Provide the [x, y] coordinate of the cell's center where the given text is located.  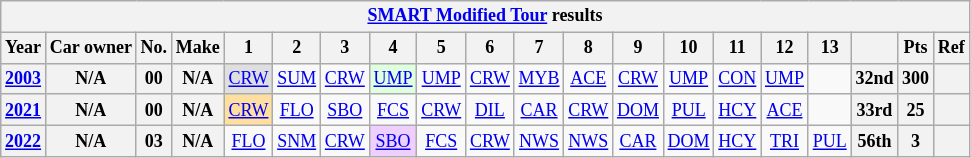
32nd [874, 78]
5 [442, 48]
03 [154, 140]
300 [916, 78]
Make [198, 48]
56th [874, 140]
Car owner [90, 48]
CON [738, 78]
Ref [951, 48]
TRI [785, 140]
4 [393, 48]
7 [539, 48]
13 [830, 48]
25 [916, 110]
SMART Modified Tour results [485, 16]
11 [738, 48]
SUM [297, 78]
Year [24, 48]
33rd [874, 110]
1 [248, 48]
No. [154, 48]
Pts [916, 48]
2021 [24, 110]
SNM [297, 140]
6 [490, 48]
MYB [539, 78]
10 [688, 48]
9 [638, 48]
2003 [24, 78]
2 [297, 48]
2022 [24, 140]
12 [785, 48]
8 [588, 48]
DIL [490, 110]
